From the cell containing the given text, extract its center point as (X, Y) coordinate. 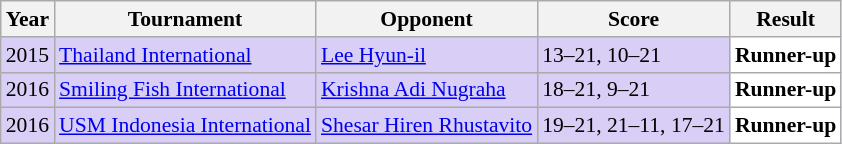
19–21, 21–11, 17–21 (634, 126)
Shesar Hiren Rhustavito (426, 126)
Lee Hyun-il (426, 55)
Score (634, 19)
USM Indonesia International (185, 126)
Opponent (426, 19)
18–21, 9–21 (634, 90)
2015 (28, 55)
Smiling Fish International (185, 90)
13–21, 10–21 (634, 55)
Thailand International (185, 55)
Tournament (185, 19)
Year (28, 19)
Result (786, 19)
Krishna Adi Nugraha (426, 90)
